Output the [X, Y] coordinate of the center of the cell containing the given text.  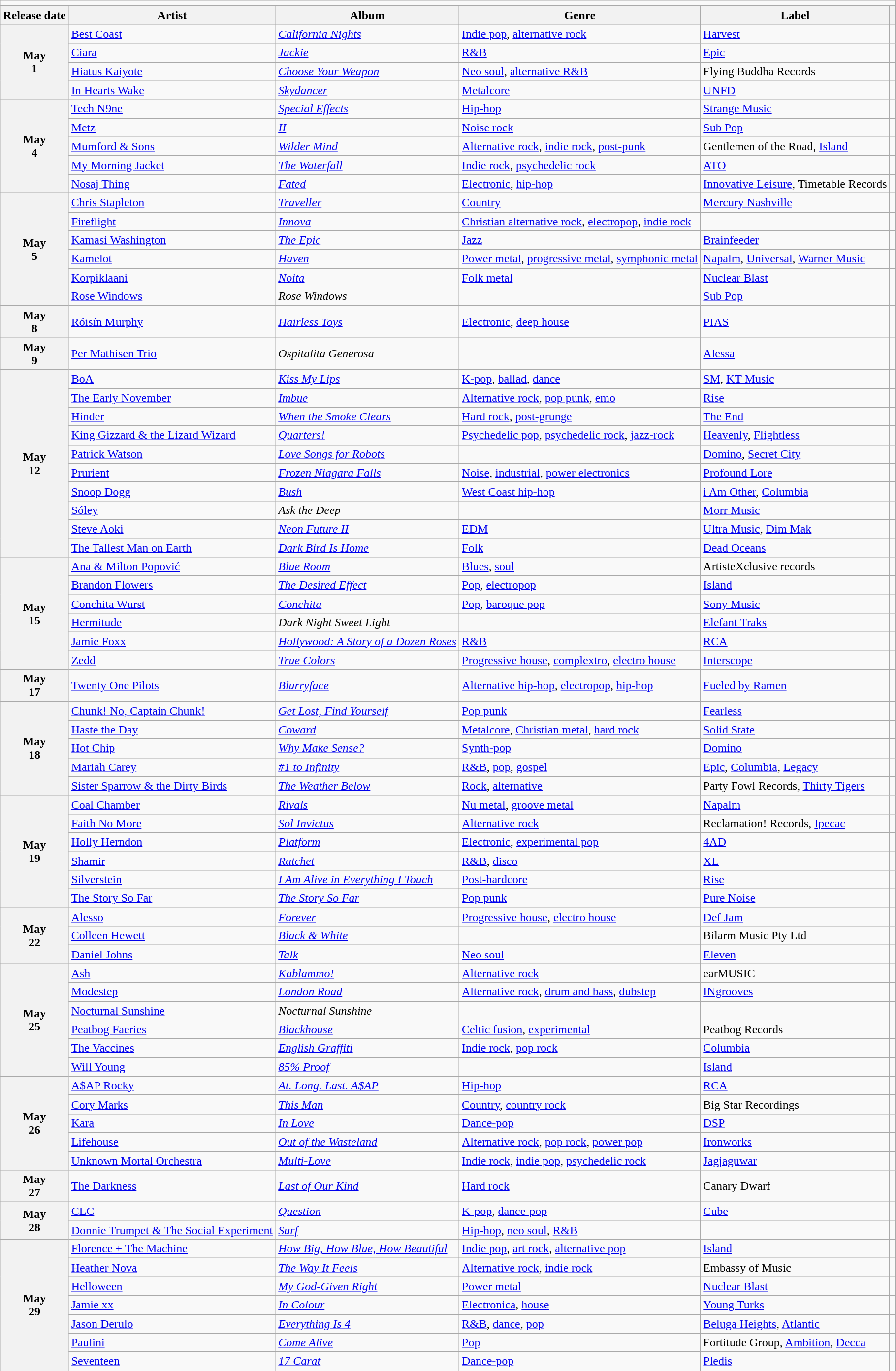
The Desired Effect [367, 585]
Rivals [367, 804]
Mariah Carey [172, 767]
May26 [34, 1123]
Solid State [795, 730]
May29 [34, 1305]
Reclamation! Records, Ipecac [795, 823]
Choose Your Weapon [367, 71]
Chunk! No, Captain Chunk! [172, 711]
Jamie xx [172, 1305]
Nosaj Thing [172, 184]
Dark Bird Is Home [367, 548]
K-pop, ballad, dance [580, 379]
May1 [34, 62]
May15 [34, 613]
85% Proof [367, 1067]
Out of the Wasteland [367, 1142]
Country, country rock [580, 1104]
Sóley [172, 510]
Traveller [367, 202]
Electronic, deep house [580, 322]
The Vaccines [172, 1048]
Folk metal [580, 278]
Eleven [795, 955]
Noise, industrial, power electronics [580, 473]
Jackie [367, 53]
In Colour [367, 1305]
Alesso [172, 917]
Kiss My Lips [367, 379]
Everything Is 4 [367, 1324]
BoA [172, 379]
Jagjaguwar [795, 1160]
Napalm [795, 804]
West Coast hip-hop [580, 491]
Harvest [795, 34]
Embassy of Music [795, 1268]
Electronica, house [580, 1305]
Post-hardcore [580, 880]
Sister Sparrow & the Dirty Birds [172, 786]
Alternative rock, pop rock, power pop [580, 1142]
The End [795, 416]
Shamir [172, 861]
Cube [795, 1212]
#1 to Infinity [367, 767]
Twenty One Pilots [172, 685]
Ironworks [795, 1142]
Noita [367, 278]
R&B, dance, pop [580, 1324]
Multi-Love [367, 1160]
The Way It Feels [367, 1268]
London Road [367, 992]
UNFD [795, 90]
May17 [34, 685]
Fortitude Group, Ambition, Decca [795, 1342]
DSP [795, 1123]
Indie pop, art rock, alternative pop [580, 1249]
This Man [367, 1104]
Wilder Mind [367, 146]
i Am Other, Columbia [795, 491]
R&B, pop, gospel [580, 767]
Bilarm Music Pty Ltd [795, 936]
Canary Dwarf [795, 1186]
My Morning Jacket [172, 165]
Holly Herndon [172, 842]
Nu metal, groove metal [580, 804]
Progressive house, electro house [580, 917]
CLC [172, 1212]
Surf [367, 1230]
Ultra Music, Dim Mak [795, 529]
Folk [580, 548]
Ana & Milton Popović [172, 567]
Frozen Niagara Falls [367, 473]
Pledis [795, 1361]
When the Smoke Clears [367, 416]
The Darkness [172, 1186]
May12 [34, 464]
Skydancer [367, 90]
Ospitalita Generosa [367, 353]
Seventeen [172, 1361]
Metalcore [580, 90]
Patrick Watson [172, 454]
ATO [795, 165]
EDM [580, 529]
Progressive house, complextro, electro house [580, 660]
The Early November [172, 398]
Conchita Wurst [172, 604]
Noise rock [580, 128]
Blurryface [367, 685]
Beluga Heights, Atlantic [795, 1324]
Modestep [172, 992]
Ratchet [367, 861]
K-pop, dance-pop [580, 1212]
Steve Aoki [172, 529]
Rock, alternative [580, 786]
Genre [580, 15]
Psychedelic pop, psychedelic rock, jazz-rock [580, 435]
Blackhouse [367, 1029]
Blue Room [367, 567]
Hiatus Kaiyote [172, 71]
Neo soul, alternative R&B [580, 71]
PIAS [795, 322]
Napalm, Universal, Warner Music [795, 259]
Epic, Columbia, Legacy [795, 767]
Chris Stapleton [172, 202]
4AD [795, 842]
May9 [34, 353]
Florence + The Machine [172, 1249]
The Weather Below [367, 786]
Hard rock, post-grunge [580, 416]
17 Carat [367, 1361]
Pop, baroque pop [580, 604]
Brainfeeder [795, 240]
The Tallest Man on Earth [172, 548]
ArtisteXclusive records [795, 567]
Innova [367, 221]
In Hearts Wake [172, 90]
Will Young [172, 1067]
Black & White [367, 936]
Power metal, progressive metal, symphonic metal [580, 259]
Epic [795, 53]
Alternative hip-hop, electropop, hip-hop [580, 685]
Indie pop, alternative rock [580, 34]
Korpiklaani [172, 278]
Blues, soul [580, 567]
II [367, 128]
May4 [34, 146]
Def Jam [795, 917]
Dead Oceans [795, 548]
Fearless [795, 711]
Róisín Murphy [172, 322]
Kamelot [172, 259]
Indie rock, indie pop, psychedelic rock [580, 1160]
Profound Lore [795, 473]
Power metal [580, 1286]
Electronic, hip-hop [580, 184]
R&B, disco [580, 861]
Jamie Foxx [172, 641]
Synth-pop [580, 748]
How Big, How Blue, How Beautiful [367, 1249]
May5 [34, 249]
Hard rock [580, 1186]
Alternative rock, indie rock [580, 1268]
Heather Nova [172, 1268]
Best Coast [172, 34]
XL [795, 861]
Alternative rock, pop punk, emo [580, 398]
Columbia [795, 1048]
Indie rock, pop rock [580, 1048]
At. Long. Last. A$AP [367, 1085]
Prurient [172, 473]
Forever [367, 917]
Platform [367, 842]
King Gizzard & the Lizard Wizard [172, 435]
Hairless Toys [367, 322]
Sony Music [795, 604]
Paulini [172, 1342]
Sol Invictus [367, 823]
SM, KT Music [795, 379]
Morr Music [795, 510]
Country [580, 202]
May25 [34, 1020]
Jazz [580, 240]
Artist [172, 15]
Party Fowl Records, Thirty Tigers [795, 786]
Big Star Recordings [795, 1104]
Why Make Sense? [367, 748]
My God-Given Right [367, 1286]
Flying Buddha Records [795, 71]
Question [367, 1212]
Haven [367, 259]
Gentlemen of the Road, Island [795, 146]
English Graffiti [367, 1048]
May22 [34, 936]
INgrooves [795, 992]
Hollywood: A Story of a Dozen Roses [367, 641]
Helloween [172, 1286]
Electronic, experimental pop [580, 842]
Cory Marks [172, 1104]
Hip-hop, neo soul, R&B [580, 1230]
Metalcore, Christian metal, hard rock [580, 730]
Pop [580, 1342]
Alternative rock, indie rock, post-punk [580, 146]
Kablammo! [367, 973]
Silverstein [172, 880]
Coward [367, 730]
Snoop Dogg [172, 491]
Talk [367, 955]
Bush [367, 491]
Young Turks [795, 1305]
I Am Alive in Everything I Touch [367, 880]
Haste the Day [172, 730]
Hinder [172, 416]
Domino [795, 748]
True Colors [367, 660]
Come Alive [367, 1342]
Love Songs for Robots [367, 454]
Fireflight [172, 221]
Pure Noise [795, 898]
May8 [34, 322]
Celtic fusion, experimental [580, 1029]
Indie rock, psychedelic rock [580, 165]
Domino, Secret City [795, 454]
Imbue [367, 398]
Alessa [795, 353]
Ciara [172, 53]
Colleen Hewett [172, 936]
Unknown Mortal Orchestra [172, 1160]
Elefant Traks [795, 623]
Donnie Trumpet & The Social Experiment [172, 1230]
May18 [34, 748]
Christian alternative rock, electropop, indie rock [580, 221]
Dark Night Sweet Light [367, 623]
Pop, electropop [580, 585]
Peatbog Faeries [172, 1029]
The Waterfall [367, 165]
Tech N9ne [172, 109]
Hot Chip [172, 748]
Per Mathisen Trio [172, 353]
Label [795, 15]
Neon Future II [367, 529]
Zedd [172, 660]
Quarters! [367, 435]
Neo soul [580, 955]
The Epic [367, 240]
Mumford & Sons [172, 146]
Interscope [795, 660]
earMUSIC [795, 973]
Ash [172, 973]
In Love [367, 1123]
Alternative rock, drum and bass, dubstep [580, 992]
Heavenly, Flightless [795, 435]
Conchita [367, 604]
May19 [34, 851]
Special Effects [367, 109]
Brandon Flowers [172, 585]
Peatbog Records [795, 1029]
Hermitude [172, 623]
Metz [172, 128]
May28 [34, 1221]
A$AP Rocky [172, 1085]
Fueled by Ramen [795, 685]
Lifehouse [172, 1142]
Coal Chamber [172, 804]
California Nights [367, 34]
Strange Music [795, 109]
Release date [34, 15]
Jason Derulo [172, 1324]
Mercury Nashville [795, 202]
Album [367, 15]
Innovative Leisure, Timetable Records [795, 184]
May27 [34, 1186]
Get Lost, Find Yourself [367, 711]
Last of Our Kind [367, 1186]
Fated [367, 184]
Faith No More [172, 823]
Daniel Johns [172, 955]
Kara [172, 1123]
Ask the Deep [367, 510]
Kamasi Washington [172, 240]
